Detect which cell encompasses the target text, then output its [x, y] center coordinate. 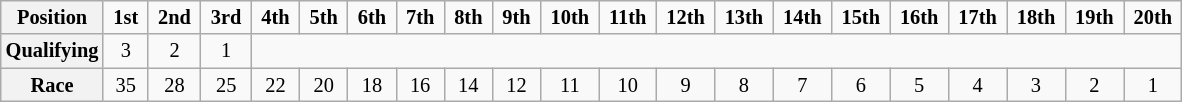
9 [685, 85]
14 [468, 85]
1st [126, 17]
10th [570, 17]
4 [977, 85]
2nd [174, 17]
28 [174, 85]
8 [744, 85]
11th [628, 17]
19th [1094, 17]
18 [372, 85]
5 [919, 85]
13th [744, 17]
9th [516, 17]
3rd [226, 17]
5th [324, 17]
20 [324, 85]
16th [919, 17]
22 [275, 85]
12th [685, 17]
35 [126, 85]
20th [1153, 17]
8th [468, 17]
18th [1036, 17]
Qualifying [52, 51]
6 [861, 85]
14th [802, 17]
12 [516, 85]
Race [52, 85]
7 [802, 85]
11 [570, 85]
Position [52, 17]
17th [977, 17]
6th [372, 17]
15th [861, 17]
4th [275, 17]
10 [628, 85]
25 [226, 85]
7th [420, 17]
16 [420, 85]
